Locate the cell with the specified text and output its [x, y] center coordinate. 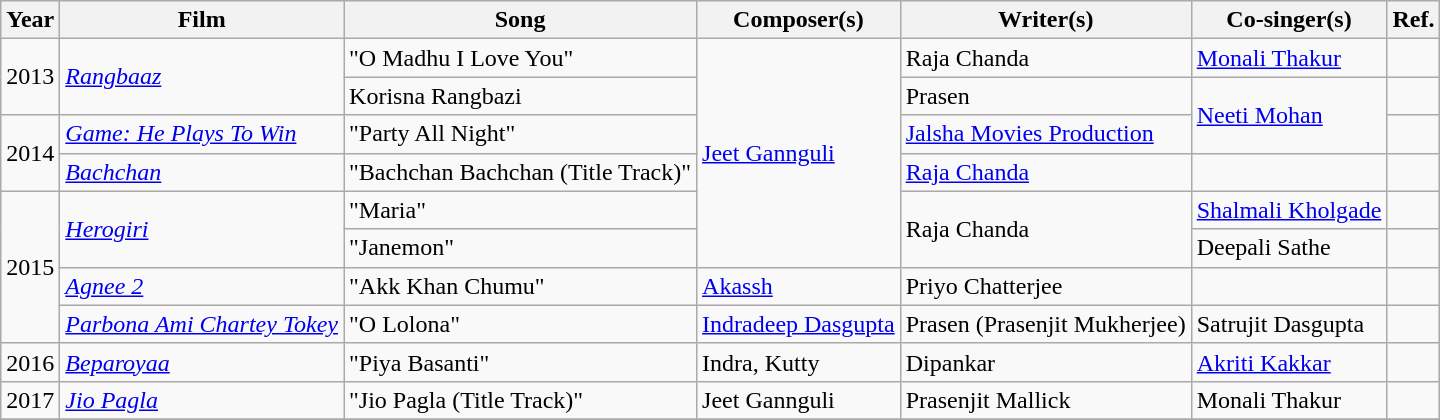
Prasen (Prasenjit Mukherjee) [1046, 324]
2015 [30, 267]
Herogiri [202, 229]
"Janemon" [520, 248]
Agnee 2 [202, 286]
Co-singer(s) [1289, 20]
Writer(s) [1046, 20]
2016 [30, 362]
Jalsha Movies Production [1046, 134]
Indradeep Dasgupta [799, 324]
Bachchan [202, 172]
Rangbaaz [202, 77]
Priyo Chatterjee [1046, 286]
Song [520, 20]
Parbona Ami Chartey Tokey [202, 324]
"Party All Night" [520, 134]
"Akk Khan Chumu" [520, 286]
Dipankar [1046, 362]
2017 [30, 400]
"O Madhu I Love You" [520, 58]
"Maria" [520, 210]
Composer(s) [799, 20]
"O Lolona" [520, 324]
Film [202, 20]
Beparoyaa [202, 362]
Satrujit Dasgupta [1289, 324]
2014 [30, 153]
2013 [30, 77]
Prasen [1046, 96]
Akriti Kakkar [1289, 362]
Deepali Sathe [1289, 248]
Prasenjit Mallick [1046, 400]
Shalmali Kholgade [1289, 210]
Ref. [1414, 20]
"Bachchan Bachchan (Title Track)" [520, 172]
"Jio Pagla (Title Track)" [520, 400]
Akassh [799, 286]
Jio Pagla [202, 400]
Year [30, 20]
Game: He Plays To Win [202, 134]
"Piya Basanti" [520, 362]
Korisna Rangbazi [520, 96]
Neeti Mohan [1289, 115]
Indra, Kutty [799, 362]
